Search for the cell housing the specified text and yield its [X, Y] center coordinate. 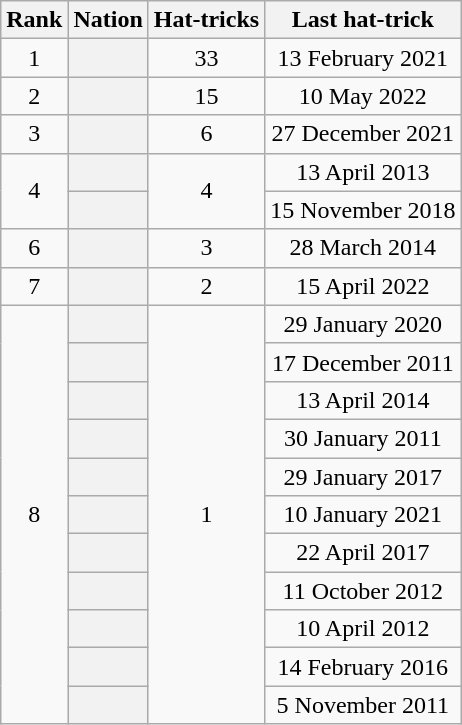
13 February 2021 [363, 58]
10 May 2022 [363, 96]
15 April 2022 [363, 286]
15 [206, 96]
13 April 2014 [363, 400]
15 November 2018 [363, 210]
22 April 2017 [363, 553]
29 January 2017 [363, 477]
5 November 2011 [363, 705]
13 April 2013 [363, 172]
Last hat-trick [363, 20]
27 December 2021 [363, 134]
10 April 2012 [363, 629]
11 October 2012 [363, 591]
30 January 2011 [363, 438]
33 [206, 58]
Hat-tricks [206, 20]
Nation [108, 20]
28 March 2014 [363, 248]
7 [34, 286]
17 December 2011 [363, 362]
14 February 2016 [363, 667]
29 January 2020 [363, 324]
8 [34, 514]
10 January 2021 [363, 515]
Rank [34, 20]
